Capture the cell that displays the provided text and extract its (X, Y) central coordinate. 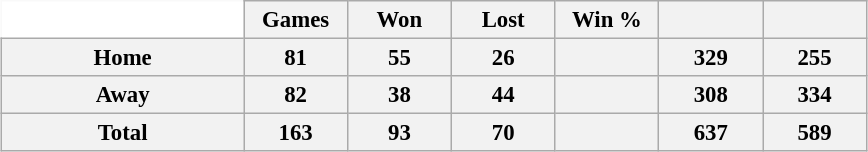
70 (503, 133)
93 (399, 133)
44 (503, 95)
Home (123, 58)
26 (503, 58)
81 (296, 58)
308 (711, 95)
163 (296, 133)
Win % (607, 20)
55 (399, 58)
Lost (503, 20)
329 (711, 58)
255 (815, 58)
589 (815, 133)
38 (399, 95)
Total (123, 133)
637 (711, 133)
82 (296, 95)
Won (399, 20)
Games (296, 20)
Away (123, 95)
334 (815, 95)
